Capture the cell that displays the provided text and extract its (x, y) central coordinate. 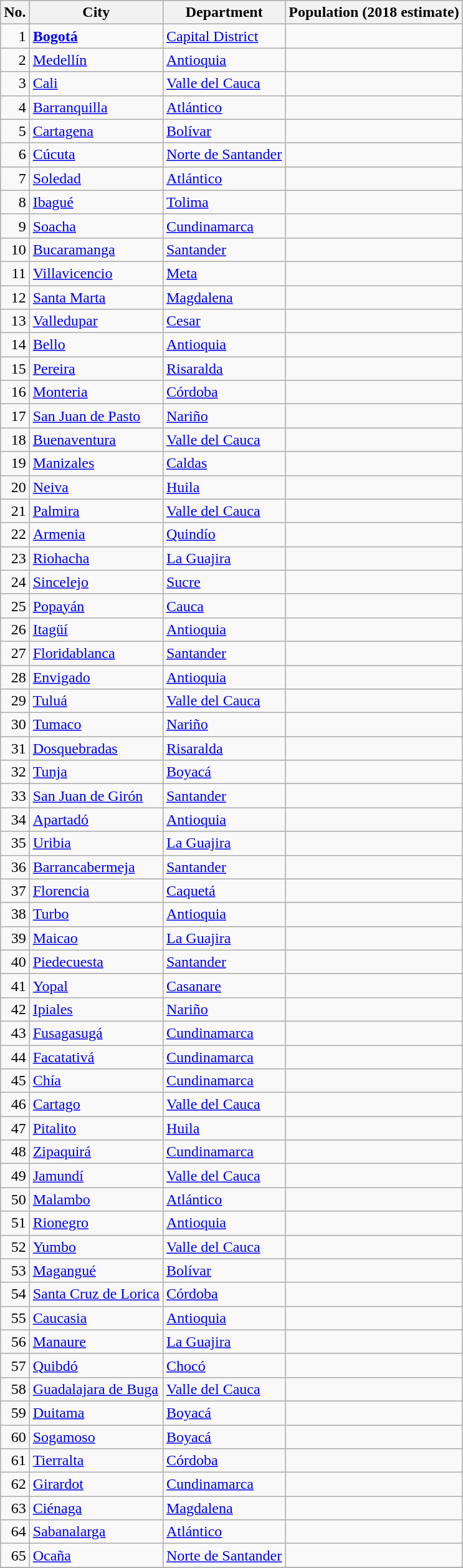
Tolima (224, 202)
Bucaramanga (96, 249)
Magangué (96, 1270)
Medellín (96, 60)
Sincelejo (96, 582)
7 (15, 178)
Population (2018 estimate) (374, 12)
Tunja (96, 772)
39 (15, 938)
Capital District (224, 36)
49 (15, 1176)
Tumaco (96, 725)
48 (15, 1152)
Pereira (96, 369)
27 (15, 653)
Facatativá (96, 1057)
Duitama (96, 1413)
Villavicencio (96, 273)
8 (15, 202)
Ipiales (96, 1009)
Bogotá (96, 36)
10 (15, 249)
Ciénaga (96, 1508)
58 (15, 1389)
Rionegro (96, 1223)
15 (15, 369)
Manaure (96, 1342)
14 (15, 345)
Soacha (96, 226)
Itagüí (96, 629)
45 (15, 1081)
Caquetá (224, 891)
13 (15, 321)
19 (15, 463)
59 (15, 1413)
Apartadó (96, 820)
Dosquebradas (96, 748)
No. (15, 12)
56 (15, 1342)
18 (15, 440)
Chía (96, 1081)
Envigado (96, 677)
Piedecuesta (96, 962)
San Juan de Girón (96, 796)
6 (15, 155)
62 (15, 1484)
36 (15, 867)
Santa Cruz de Lorica (96, 1294)
Soledad (96, 178)
23 (15, 558)
25 (15, 606)
Popayán (96, 606)
24 (15, 582)
Buenaventura (96, 440)
Jamundí (96, 1176)
3 (15, 84)
16 (15, 392)
51 (15, 1223)
Meta (224, 273)
Quibdó (96, 1365)
40 (15, 962)
44 (15, 1057)
Barrancabermeja (96, 867)
11 (15, 273)
2 (15, 60)
Floridablanca (96, 653)
Ocaña (96, 1556)
37 (15, 891)
9 (15, 226)
Sabanalarga (96, 1532)
57 (15, 1365)
31 (15, 748)
Cúcuta (96, 155)
5 (15, 131)
Santa Marta (96, 298)
Guadalajara de Buga (96, 1389)
1 (15, 36)
Department (224, 12)
Palmira (96, 511)
20 (15, 487)
Turbo (96, 914)
43 (15, 1033)
Chocó (224, 1365)
Zipaquirá (96, 1152)
4 (15, 107)
Caldas (224, 463)
61 (15, 1461)
42 (15, 1009)
55 (15, 1318)
28 (15, 677)
46 (15, 1105)
Riohacha (96, 558)
53 (15, 1270)
Malambo (96, 1199)
41 (15, 985)
21 (15, 511)
22 (15, 535)
Uribia (96, 843)
52 (15, 1247)
Caucasia (96, 1318)
Armenia (96, 535)
63 (15, 1508)
64 (15, 1532)
Girardot (96, 1484)
Neiva (96, 487)
San Juan de Pasto (96, 416)
Bello (96, 345)
65 (15, 1556)
Florencia (96, 891)
City (96, 12)
29 (15, 701)
Cali (96, 84)
47 (15, 1128)
Sucre (224, 582)
17 (15, 416)
Tuluá (96, 701)
34 (15, 820)
Manizales (96, 463)
32 (15, 772)
Quindío (224, 535)
Barranquilla (96, 107)
50 (15, 1199)
Yumbo (96, 1247)
Monteria (96, 392)
60 (15, 1436)
35 (15, 843)
Cartago (96, 1105)
30 (15, 725)
Sogamoso (96, 1436)
Cesar (224, 321)
Ibagué (96, 202)
Valledupar (96, 321)
26 (15, 629)
Tierralta (96, 1461)
Casanare (224, 985)
33 (15, 796)
12 (15, 298)
Pitalito (96, 1128)
Yopal (96, 985)
Cauca (224, 606)
Cartagena (96, 131)
54 (15, 1294)
Fusagasugá (96, 1033)
Maicao (96, 938)
38 (15, 914)
